Provide the (x, y) coordinate of the cell's center where the given text is located.  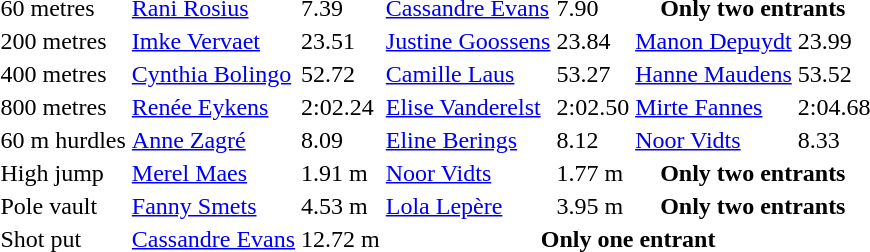
23.51 (341, 41)
53.27 (593, 74)
Justine Goossens (468, 41)
Cynthia Bolingo (213, 74)
Imke Vervaet (213, 41)
8.09 (341, 140)
Merel Maes (213, 173)
1.77 m (593, 173)
8.12 (593, 140)
52.72 (341, 74)
Hanne Maudens (714, 74)
1.91 m (341, 173)
Lola Lepère (468, 206)
4.53 m (341, 206)
Camille Laus (468, 74)
2:02.50 (593, 107)
23.84 (593, 41)
Eline Berings (468, 140)
Mirte Fannes (714, 107)
Fanny Smets (213, 206)
2:02.24 (341, 107)
Manon Depuydt (714, 41)
3.95 m (593, 206)
Elise Vanderelst (468, 107)
Renée Eykens (213, 107)
Anne Zagré (213, 140)
